Determine the (X, Y) coordinate at the center of the cell enclosing the given text.  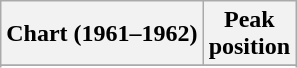
Chart (1961–1962) (102, 34)
Peakposition (249, 34)
